Provide the [x, y] coordinate of the cell's center where the given text is located.  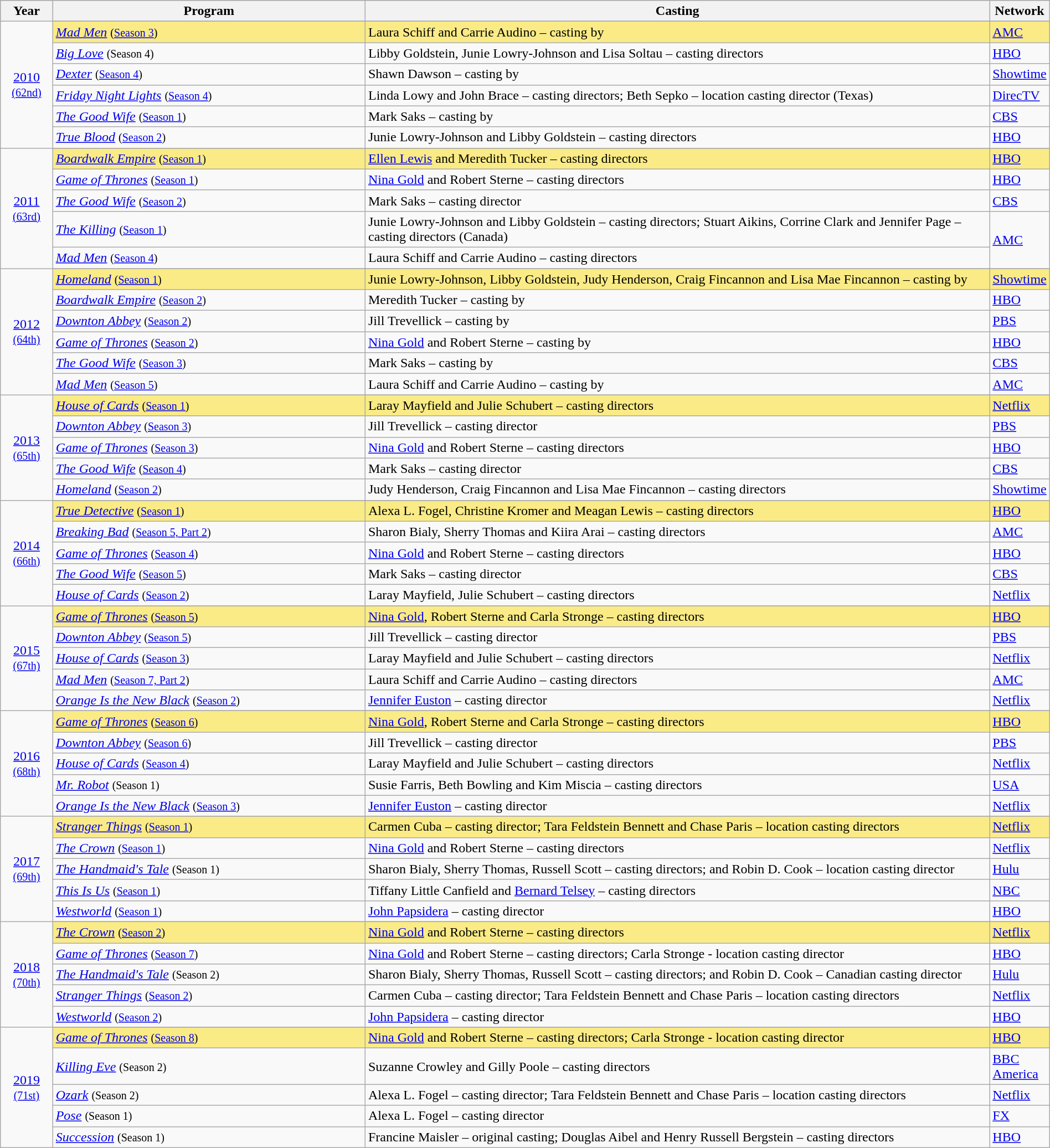
Game of Thrones (Season 5) [209, 616]
Sharon Bialy, Sherry Thomas, Russell Scott – casting directors; and Robin D. Cook – Canadian casting director [677, 975]
Alexa L. Fogel, Christine Kromer and Meagan Lewis – casting directors [677, 511]
Sharon Bialy, Sherry Thomas and Kiira Arai – casting directors [677, 532]
Game of Thrones (Season 4) [209, 553]
The Crown (Season 1) [209, 848]
Laray Mayfield, Julie Schubert – casting directors [677, 595]
Stranger Things (Season 1) [209, 827]
Downton Abbey (Season 5) [209, 637]
The Crown (Season 2) [209, 932]
Boardwalk Empire (Season 2) [209, 300]
The Good Wife (Season 1) [209, 116]
Game of Thrones (Season 8) [209, 1038]
Tiffany Little Canfield and Bernard Telsey – casting directors [677, 890]
Killing Eve (Season 2) [209, 1067]
Dexter (Season 4) [209, 74]
Susie Farris, Beth Bowling and Kim Miscia – casting directors [677, 785]
Mad Men (Season 7, Part 2) [209, 679]
Homeland (Season 2) [209, 490]
NBC [1020, 890]
Shawn Dawson – casting by [677, 74]
Pose (Season 1) [209, 1116]
Junie Lowry-Johnson and Libby Goldstein – casting directors [677, 137]
The Handmaid's Tale (Season 1) [209, 869]
Ellen Lewis and Meredith Tucker – casting directors [677, 158]
Junie Lowry-Johnson, Libby Goldstein, Judy Henderson, Craig Fincannon and Lisa Mae Fincannon – casting by [677, 279]
2010(62nd) [27, 85]
Game of Thrones (Season 2) [209, 342]
BBC America [1020, 1067]
The Good Wife (Season 3) [209, 363]
Mad Men (Season 3) [209, 32]
House of Cards (Season 1) [209, 405]
Meredith Tucker – casting by [677, 300]
Alexa L. Fogel – casting director; Tara Feldstein Bennett and Chase Paris – location casting directors [677, 1095]
The Killing (Season 1) [209, 229]
2015(67th) [27, 658]
House of Cards (Season 4) [209, 764]
Francine Maisler – original casting; Douglas Aibel and Henry Russell Bergstein – casting directors [677, 1137]
Alexa L. Fogel – casting director [677, 1116]
Orange Is the New Black (Season 3) [209, 806]
Nina Gold and Robert Sterne – casting by [677, 342]
Downton Abbey (Season 2) [209, 321]
Program [209, 11]
Suzanne Crowley and Gilly Poole – casting directors [677, 1067]
2014(66th) [27, 553]
Ozark (Season 2) [209, 1095]
Network [1020, 11]
Orange Is the New Black (Season 2) [209, 701]
Big Love (Season 4) [209, 53]
Friday Night Lights (Season 4) [209, 95]
2013(65th) [27, 447]
Downton Abbey (Season 6) [209, 743]
USA [1020, 785]
Jill Trevellick – casting by [677, 321]
Boardwalk Empire (Season 1) [209, 158]
Downton Abbey (Season 3) [209, 426]
The Handmaid's Tale (Season 2) [209, 975]
Mr. Robot (Season 1) [209, 785]
Year [27, 11]
Game of Thrones (Season 7) [209, 953]
Libby Goldstein, Junie Lowry-Johnson and Lisa Soltau – casting directors [677, 53]
Mad Men (Season 5) [209, 384]
Westworld (Season 1) [209, 911]
2018(70th) [27, 974]
Breaking Bad (Season 5, Part 2) [209, 532]
2017(69th) [27, 869]
True Blood (Season 2) [209, 137]
Junie Lowry-Johnson and Libby Goldstein – casting directors; Stuart Aikins, Corrine Clark and Jennifer Page – casting directors (Canada) [677, 229]
2019(71st) [27, 1088]
Succession (Season 1) [209, 1137]
The Good Wife (Season 4) [209, 469]
FX [1020, 1116]
Judy Henderson, Craig Fincannon and Lisa Mae Fincannon – casting directors [677, 490]
The Good Wife (Season 2) [209, 200]
DirecTV [1020, 95]
Casting [677, 11]
2012(64th) [27, 331]
Sharon Bialy, Sherry Thomas, Russell Scott – casting directors; and Robin D. Cook – location casting director [677, 869]
Linda Lowy and John Brace – casting directors; Beth Sepko – location casting director (Texas) [677, 95]
True Detective (Season 1) [209, 511]
Westworld (Season 2) [209, 1017]
2016(68th) [27, 764]
Game of Thrones (Season 3) [209, 447]
Homeland (Season 1) [209, 279]
This Is Us (Season 1) [209, 890]
Game of Thrones (Season 1) [209, 179]
Mad Men (Season 4) [209, 258]
2011(63rd) [27, 208]
House of Cards (Season 3) [209, 658]
House of Cards (Season 2) [209, 595]
Stranger Things (Season 2) [209, 996]
Game of Thrones (Season 6) [209, 722]
The Good Wife (Season 5) [209, 574]
